Detect which cell encompasses the target text, then output its (x, y) center coordinate. 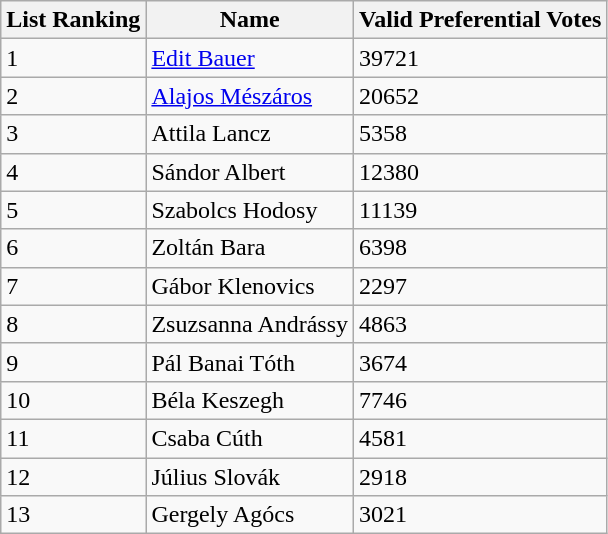
Valid Preferential Votes (480, 20)
2297 (480, 286)
4 (74, 172)
Name (250, 20)
20652 (480, 96)
Csaba Cúth (250, 438)
10 (74, 400)
4863 (480, 324)
3674 (480, 362)
12380 (480, 172)
3021 (480, 515)
39721 (480, 58)
Béla Keszegh (250, 400)
Július Slovák (250, 477)
5 (74, 210)
11139 (480, 210)
Zoltán Bara (250, 248)
3 (74, 134)
12 (74, 477)
Attila Lancz (250, 134)
11 (74, 438)
4581 (480, 438)
9 (74, 362)
List Ranking (74, 20)
Zsuzsanna Andrássy (250, 324)
Gábor Klenovics (250, 286)
2918 (480, 477)
Gergely Agócs (250, 515)
5358 (480, 134)
Sándor Albert (250, 172)
7746 (480, 400)
1 (74, 58)
Edit Bauer (250, 58)
Pál Banai Tóth (250, 362)
7 (74, 286)
Alajos Mészáros (250, 96)
Szabolcs Hodosy (250, 210)
8 (74, 324)
2 (74, 96)
6 (74, 248)
13 (74, 515)
6398 (480, 248)
